Determine the [x, y] coordinate at the center of the cell enclosing the given text.  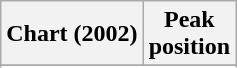
Chart (2002) [72, 34]
Peakposition [189, 34]
